Scan for the cell matching the given text and deliver its [x, y] coordinate at center. 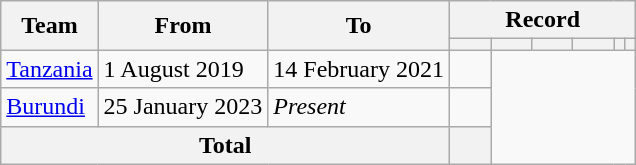
Burundi [50, 107]
From [183, 26]
Present [359, 107]
Tanzania [50, 69]
Total [226, 145]
25 January 2023 [183, 107]
To [359, 26]
Team [50, 26]
1 August 2019 [183, 69]
Record [543, 20]
14 February 2021 [359, 69]
